Return the [X, Y] coordinate for the center point of the cell that contains the specified text.  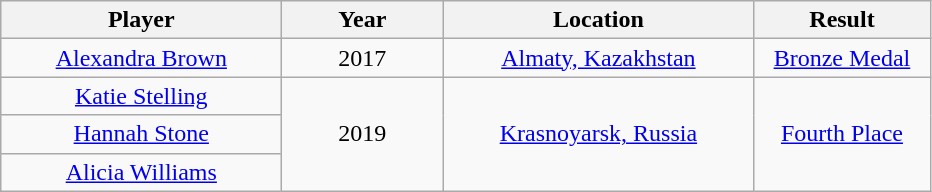
Bronze Medal [842, 58]
Year [362, 20]
Result [842, 20]
Player [142, 20]
Almaty, Kazakhstan [598, 58]
Location [598, 20]
Hannah Stone [142, 134]
Katie Stelling [142, 96]
2019 [362, 134]
Krasnoyarsk, Russia [598, 134]
Alexandra Brown [142, 58]
2017 [362, 58]
Alicia Williams [142, 172]
Fourth Place [842, 134]
